Scan for the cell matching the given text and deliver its (x, y) coordinate at center. 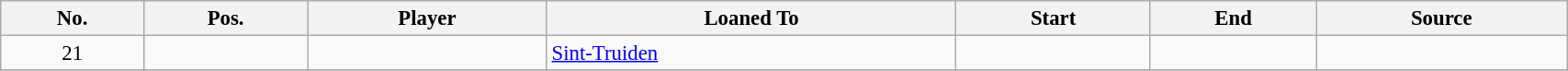
Pos. (226, 18)
No. (73, 18)
Sint-Truiden (751, 53)
End (1233, 18)
Player (428, 18)
Source (1442, 18)
Start (1054, 18)
21 (73, 53)
Loaned To (751, 18)
